Pinpoint the cell where the given text exists, returning its [x, y] midpoint coordinate. 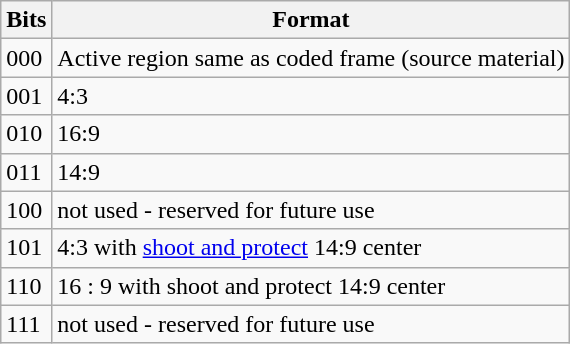
Format [311, 20]
16 : 9 with shoot and protect 14:9 center [311, 286]
000 [26, 58]
011 [26, 172]
4:3 with shoot and protect 14:9 center [311, 248]
Bits [26, 20]
4:3 [311, 96]
111 [26, 324]
16:9 [311, 134]
14:9 [311, 172]
Active region same as coded frame (source material) [311, 58]
110 [26, 286]
001 [26, 96]
100 [26, 210]
010 [26, 134]
101 [26, 248]
